Return the [X, Y] coordinate for the center point of the cell that contains the specified text.  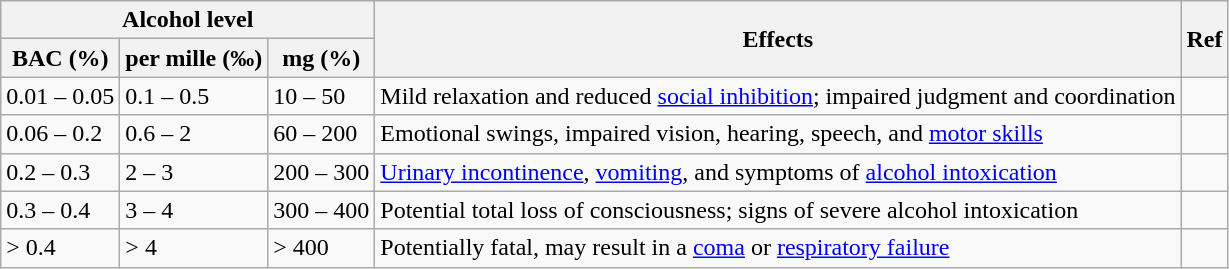
> 400 [322, 248]
> 4 [194, 248]
Alcohol level [188, 20]
200 – 300 [322, 172]
60 – 200 [322, 134]
0.1 – 0.5 [194, 96]
2 – 3 [194, 172]
BAC (%) [60, 58]
Potentially fatal, may result in a coma or respiratory failure [778, 248]
Effects [778, 39]
0.06 – 0.2 [60, 134]
Emotional swings, impaired vision, hearing, speech, and motor skills [778, 134]
> 0.4 [60, 248]
0.3 – 0.4 [60, 210]
0.2 – 0.3 [60, 172]
Ref [1204, 39]
Urinary incontinence, vomiting, and symptoms of alcohol intoxication [778, 172]
Potential total loss of consciousness; signs of severe alcohol intoxication [778, 210]
0.01 – 0.05 [60, 96]
3 – 4 [194, 210]
0.6 – 2 [194, 134]
Mild relaxation and reduced social inhibition; impaired judgment and coordination [778, 96]
300 – 400 [322, 210]
mg (%) [322, 58]
10 – 50 [322, 96]
per mille (‰) [194, 58]
